Search for the cell housing the specified text and yield its [X, Y] center coordinate. 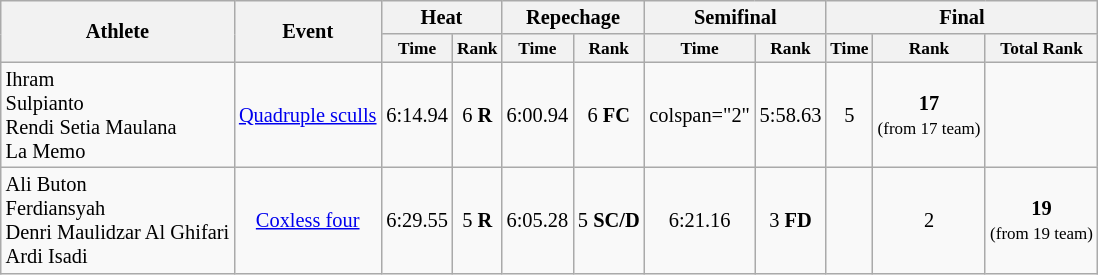
colspan="2" [699, 115]
Event [308, 31]
2 [930, 221]
Ali ButonFerdiansyahDenri Maulidzar Al GhifariArdi Isadi [118, 221]
Quadruple sculls [308, 115]
Semifinal [735, 17]
19 (from 19 team) [1042, 221]
Total Rank [1042, 48]
Coxless four [308, 221]
Final [962, 17]
Athlete [118, 31]
6 R [478, 115]
6:14.94 [416, 115]
5:58.63 [790, 115]
Heat [441, 17]
5 SC/D [608, 221]
3 FD [790, 221]
5 R [478, 221]
6:05.28 [538, 221]
IhramSulpiantoRendi Setia MaulanaLa Memo [118, 115]
6:00.94 [538, 115]
5 [850, 115]
17 (from 17 team) [930, 115]
Repechage [574, 17]
6:21.16 [699, 221]
6 FC [608, 115]
6:29.55 [416, 221]
